Extract the [x, y] coordinate from the center of the cell holding the provided text.  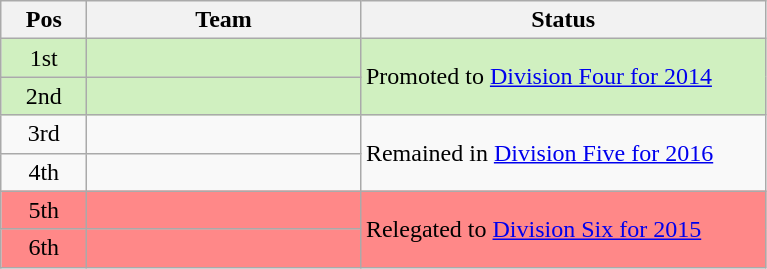
4th [44, 172]
Promoted to Division Four for 2014 [563, 77]
Status [563, 20]
6th [44, 248]
Team [224, 20]
3rd [44, 134]
1st [44, 58]
2nd [44, 96]
Relegated to Division Six for 2015 [563, 229]
5th [44, 210]
Remained in Division Five for 2016 [563, 153]
Pos [44, 20]
